Detect which cell encompasses the target text, then output its [x, y] center coordinate. 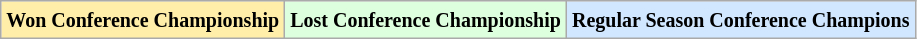
Lost Conference Championship [426, 20]
Won Conference Championship [143, 20]
Regular Season Conference Champions [740, 20]
